Detect which cell encompasses the target text, then output its (X, Y) center coordinate. 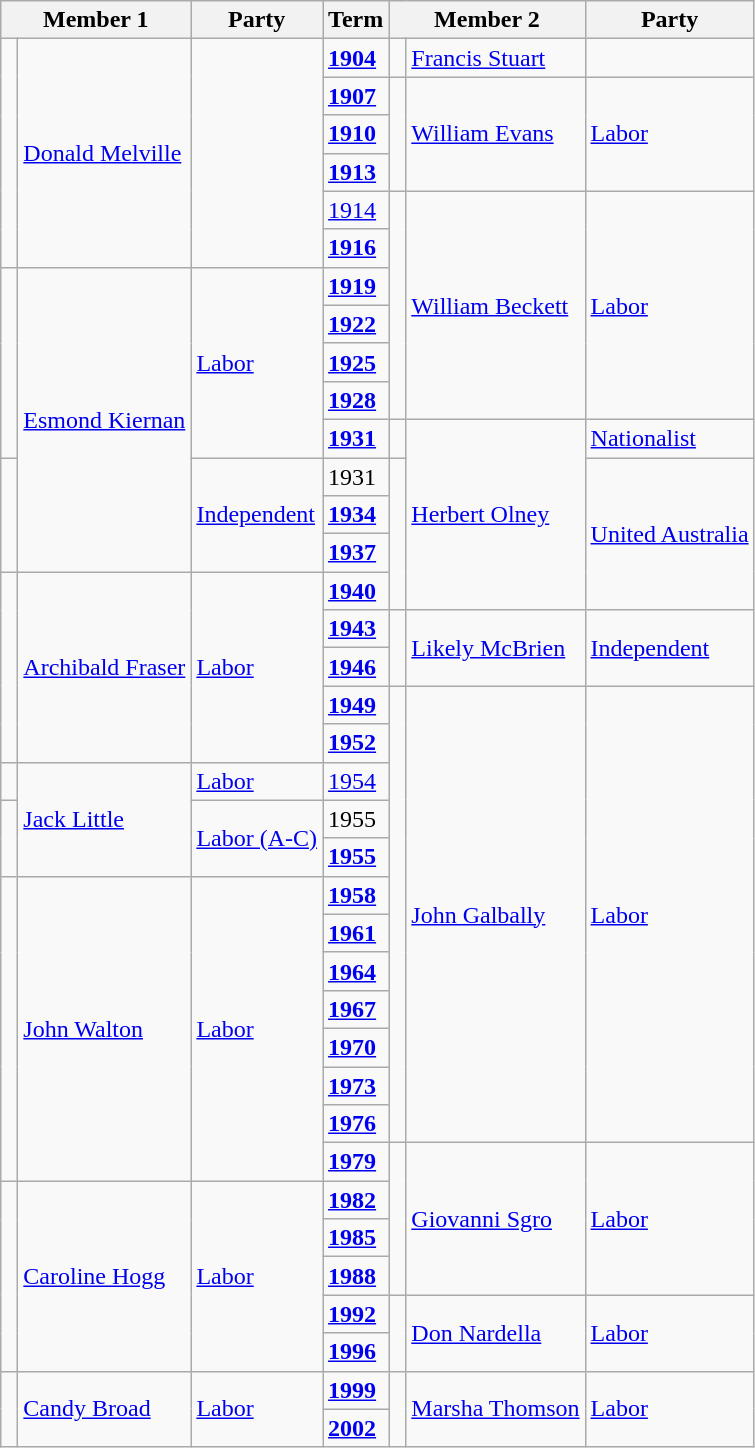
1970 (356, 1047)
1967 (356, 1009)
1904 (356, 58)
1988 (356, 1276)
1985 (356, 1238)
1992 (356, 1314)
John Galbally (496, 914)
William Evans (496, 134)
1916 (356, 248)
Caroline Hogg (104, 1276)
Donald Melville (104, 153)
1928 (356, 400)
Term (356, 20)
Nationalist (670, 438)
1907 (356, 96)
Member 1 (96, 20)
Giovanni Sgro (496, 1219)
1937 (356, 553)
Marsha Thomson (496, 1409)
Jack Little (104, 819)
Esmond Kiernan (104, 419)
1910 (356, 134)
1922 (356, 324)
1982 (356, 1200)
Herbert Olney (496, 514)
1996 (356, 1352)
1914 (356, 210)
Don Nardella (496, 1333)
1949 (356, 705)
Archibald Fraser (104, 667)
1943 (356, 629)
United Australia (670, 534)
1934 (356, 515)
1973 (356, 1085)
Member 2 (487, 20)
1999 (356, 1390)
1913 (356, 172)
1961 (356, 933)
1958 (356, 895)
1925 (356, 362)
1952 (356, 743)
2002 (356, 1428)
1954 (356, 781)
Candy Broad (104, 1409)
1940 (356, 591)
1964 (356, 971)
Labor (A-C) (257, 838)
Francis Stuart (496, 58)
William Beckett (496, 305)
1946 (356, 667)
1919 (356, 286)
John Walton (104, 1028)
Likely McBrien (496, 648)
1979 (356, 1162)
1976 (356, 1124)
